Provide the [X, Y] coordinate of the cell's center where the given text is located.  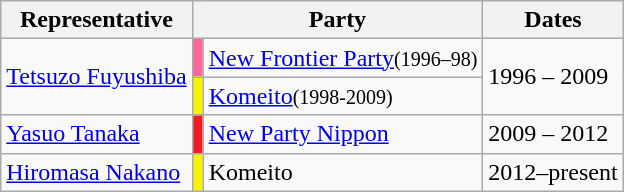
Party [338, 20]
New Frontier Party(1996–98) [343, 58]
New Party Nippon [343, 134]
2009 – 2012 [553, 134]
Komeito [343, 172]
1996 – 2009 [553, 77]
Yasuo Tanaka [96, 134]
Komeito(1998-2009) [343, 96]
Tetsuzo Fuyushiba [96, 77]
Representative [96, 20]
2012–present [553, 172]
Dates [553, 20]
Hiromasa Nakano [96, 172]
